From the cell containing the given text, extract its center point as [x, y] coordinate. 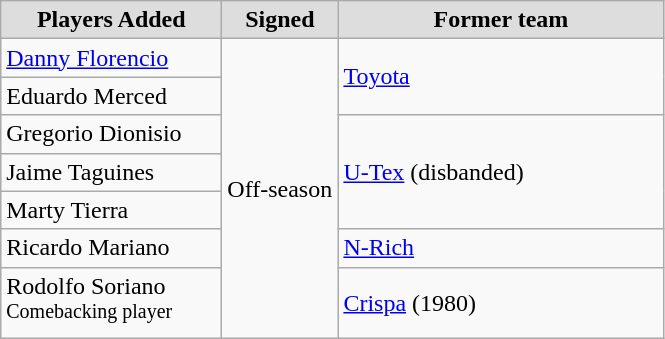
Players Added [112, 20]
Ricardo Mariano [112, 248]
Toyota [501, 77]
Crispa (1980) [501, 303]
Marty Tierra [112, 210]
N-Rich [501, 248]
Signed [280, 20]
Off-season [280, 189]
Rodolfo Soriano Comebacking player [112, 303]
Jaime Taguines [112, 172]
U-Tex (disbanded) [501, 172]
Danny Florencio [112, 58]
Gregorio Dionisio [112, 134]
Eduardo Merced [112, 96]
Former team [501, 20]
